Identify which cell holds the provided text, then report its (X, Y) central coordinate. 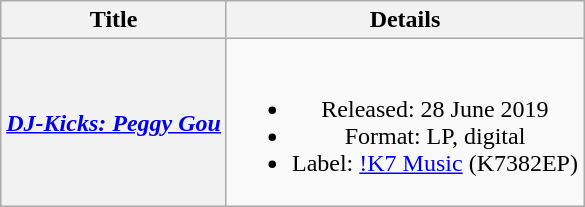
Released: 28 June 2019Format: LP, digitalLabel: !K7 Music (K7382EP) (404, 122)
Details (404, 20)
DJ-Kicks: Peggy Gou (114, 122)
Title (114, 20)
